Detect which cell encompasses the target text, then output its [X, Y] center coordinate. 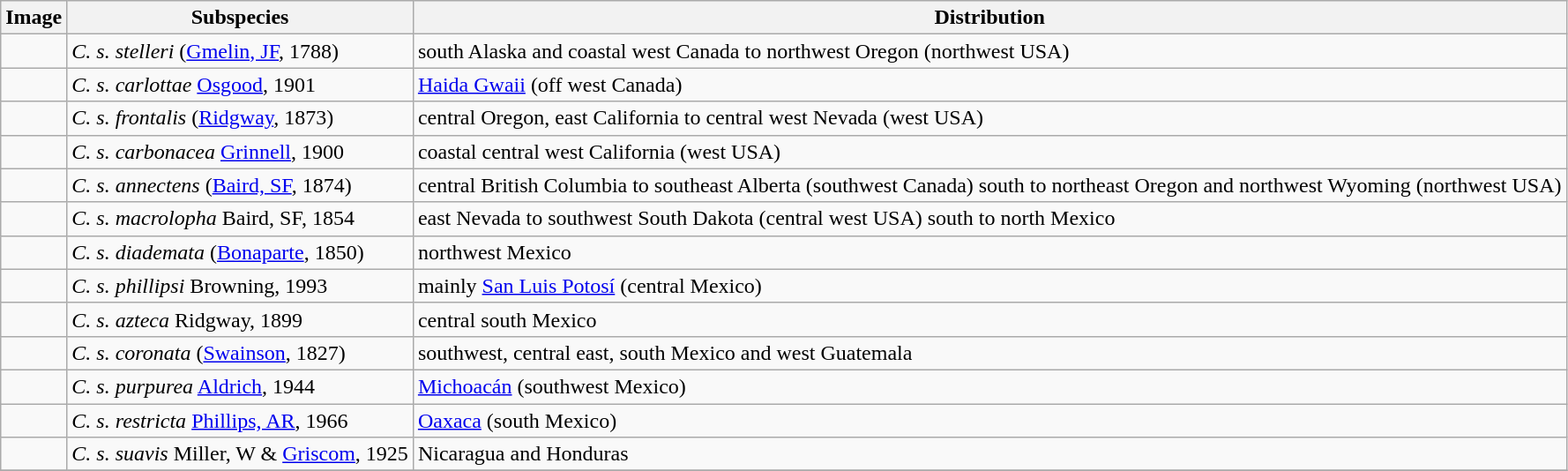
C. s. phillipsi Browning, 1993 [240, 286]
C. s. azteca Ridgway, 1899 [240, 319]
Distribution [989, 18]
C. s. carlottae Osgood, 1901 [240, 85]
C. s. suavis Miller, W & Griscom, 1925 [240, 454]
Michoacán (southwest Mexico) [989, 386]
Subspecies [240, 18]
Oaxaca (south Mexico) [989, 421]
central Oregon, east California to central west Nevada (west USA) [989, 118]
C. s. carbonacea Grinnell, 1900 [240, 152]
central British Columbia to southeast Alberta (southwest Canada) south to northeast Oregon and northwest Wyoming (northwest USA) [989, 185]
south Alaska and coastal west Canada to northwest Oregon (northwest USA) [989, 51]
C. s. macrolopha Baird, SF, 1854 [240, 219]
C. s. coronata (Swainson, 1827) [240, 353]
Haida Gwaii (off west Canada) [989, 85]
northwest Mexico [989, 252]
C. s. diademata (Bonaparte, 1850) [240, 252]
C. s. purpurea Aldrich, 1944 [240, 386]
C. s. frontalis (Ridgway, 1873) [240, 118]
C. s. stelleri (Gmelin, JF, 1788) [240, 51]
central south Mexico [989, 319]
C. s. restricta Phillips, AR, 1966 [240, 421]
C. s. annectens (Baird, SF, 1874) [240, 185]
Image [34, 18]
southwest, central east, south Mexico and west Guatemala [989, 353]
coastal central west California (west USA) [989, 152]
mainly San Luis Potosí (central Mexico) [989, 286]
east Nevada to southwest South Dakota (central west USA) south to north Mexico [989, 219]
Nicaragua and Honduras [989, 454]
